For the text-containing cell, return its midpoint in [x, y] coordinate format. 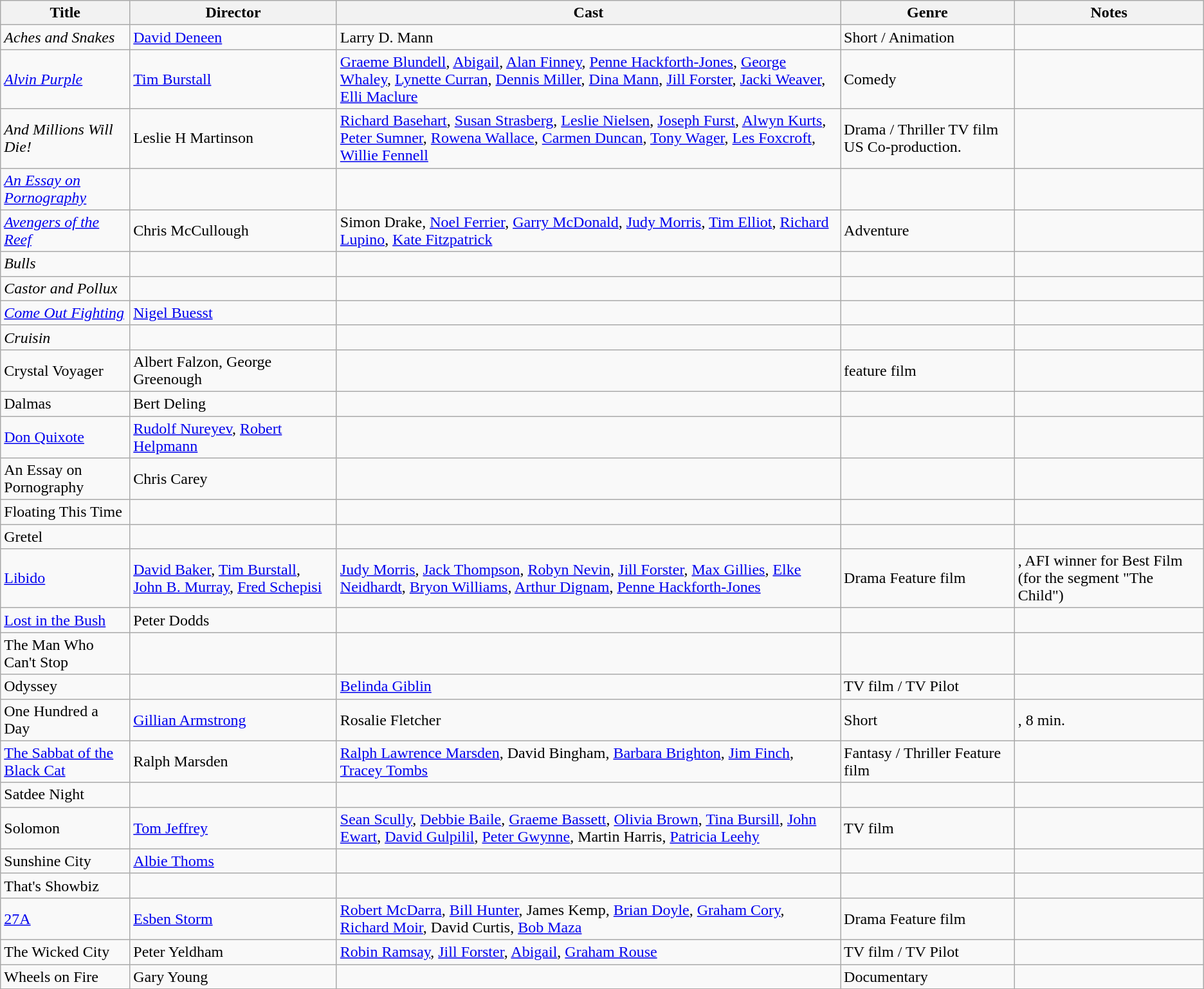
Robin Ramsay, Jill Forster, Abigail, Graham Rouse [588, 952]
Sean Scully, Debbie Baile, Graeme Bassett, Olivia Brown, Tina Bursill, John Ewart, David Gulpilil, Peter Gwynne, Martin Harris, Patricia Leehy [588, 827]
Esben Storm [233, 919]
Ralph Marsden [233, 762]
Nigel Buesst [233, 313]
Belinda Giblin [588, 687]
Larry D. Mann [588, 37]
Notes [1109, 13]
, AFI winner for Best Film (for the segment "The Child") [1109, 578]
Bert Deling [233, 403]
Director [233, 13]
Title [66, 13]
David Baker, Tim Burstall, John B. Murray, Fred Schepisi [233, 578]
Tom Jeffrey [233, 827]
Simon Drake, Noel Ferrier, Garry McDonald, Judy Morris, Tim Elliot, Richard Lupino, Kate Fitzpatrick [588, 230]
Ralph Lawrence Marsden, David Bingham, Barbara Brighton, Jim Finch, Tracey Tombs [588, 762]
Albie Thoms [233, 861]
Genre [927, 13]
Short / Animation [927, 37]
Comedy [927, 79]
Sunshine City [66, 861]
Albert Falzon, George Greenough [233, 371]
The Man Who Can't Stop [66, 654]
TV film [927, 827]
Crystal Voyager [66, 371]
Drama / Thriller TV film US Co-production. [927, 138]
Cruisin [66, 337]
Gretel [66, 537]
Libido [66, 578]
Satdee Night [66, 795]
Floating This Time [66, 512]
And Millions Will Die! [66, 138]
That's Showbiz [66, 885]
Rudolf Nureyev, Robert Helpmann [233, 436]
Cast [588, 13]
David Deneen [233, 37]
Robert McDarra, Bill Hunter, James Kemp, Brian Doyle, Graham Cory, Richard Moir, David Curtis, Bob Maza [588, 919]
Lost in the Bush [66, 620]
Odyssey [66, 687]
Alvin Purple [66, 79]
Peter Dodds [233, 620]
feature film [927, 371]
Judy Morris, Jack Thompson, Robyn Nevin, Jill Forster, Max Gillies, Elke Neidhardt, Bryon Williams, Arthur Dignam, Penne Hackforth-Jones [588, 578]
The Sabbat of the Black Cat [66, 762]
Avengers of the Reef [66, 230]
Rosalie Fletcher [588, 719]
Tim Burstall [233, 79]
Dalmas [66, 403]
Wheels on Fire [66, 976]
Peter Yeldham [233, 952]
Gary Young [233, 976]
Fantasy / Thriller Feature film [927, 762]
Leslie H Martinson [233, 138]
One Hundred a Day [66, 719]
Don Quixote [66, 436]
Short [927, 719]
Gillian Armstrong [233, 719]
The Wicked City [66, 952]
Solomon [66, 827]
Aches and Snakes [66, 37]
Documentary [927, 976]
Chris Carey [233, 479]
Castor and Pollux [66, 288]
Chris McCullough [233, 230]
Bulls [66, 264]
Come Out Fighting [66, 313]
27A [66, 919]
Adventure [927, 230]
, 8 min. [1109, 719]
